Output the (x, y) coordinate of the center of the cell containing the given text.  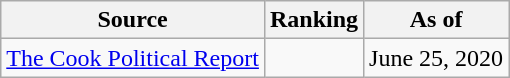
June 25, 2020 (436, 58)
Ranking (314, 20)
As of (436, 20)
Source (133, 20)
The Cook Political Report (133, 58)
